Identify which cell holds the provided text, then report its (x, y) central coordinate. 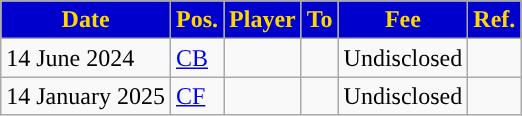
Fee (403, 20)
Ref. (494, 20)
Date (86, 20)
To (320, 20)
CB (196, 58)
Player (263, 20)
Pos. (196, 20)
14 January 2025 (86, 96)
14 June 2024 (86, 58)
CF (196, 96)
